Return (x, y) of the center of cell containing provided text 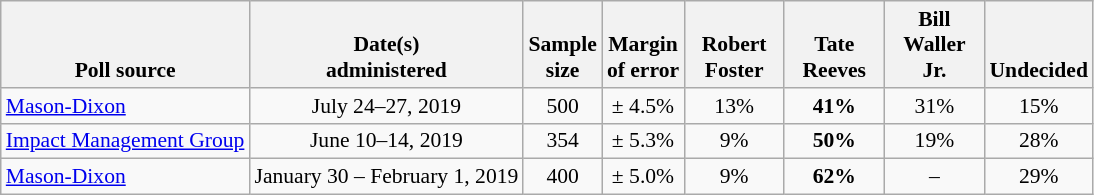
15% (1038, 106)
± 5.3% (643, 141)
29% (1038, 177)
31% (934, 106)
354 (562, 141)
41% (834, 106)
TateReeves (834, 44)
Marginof error (643, 44)
13% (734, 106)
January 30 – February 1, 2019 (386, 177)
– (934, 177)
28% (1038, 141)
500 (562, 106)
Samplesize (562, 44)
June 10–14, 2019 (386, 141)
Poll source (126, 44)
19% (934, 141)
400 (562, 177)
July 24–27, 2019 (386, 106)
Date(s)administered (386, 44)
RobertFoster (734, 44)
62% (834, 177)
50% (834, 141)
Undecided (1038, 44)
± 5.0% (643, 177)
± 4.5% (643, 106)
BillWaller Jr. (934, 44)
Impact Management Group (126, 141)
